Detect which cell encompasses the target text, then output its [x, y] center coordinate. 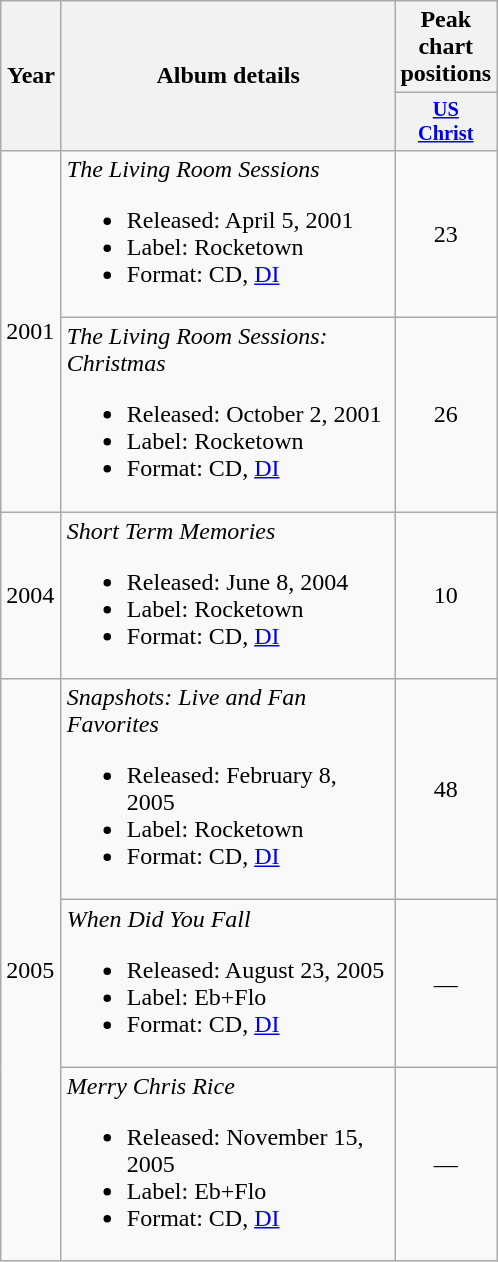
Short Term MemoriesReleased: June 8, 2004Label: RocketownFormat: CD, DI [228, 596]
Peak chart positions [446, 47]
Snapshots: Live and Fan FavoritesReleased: February 8, 2005Label: RocketownFormat: CD, DI [228, 790]
Merry Chris RiceReleased: November 15, 2005Label: Eb+FloFormat: CD, DI [228, 1164]
Year [32, 76]
2005 [32, 970]
The Living Room Sessions: ChristmasReleased: October 2, 2001Label: RocketownFormat: CD, DI [228, 415]
10 [446, 596]
26 [446, 415]
The Living Room SessionsReleased: April 5, 2001Label: RocketownFormat: CD, DI [228, 234]
2004 [32, 596]
23 [446, 234]
Album details [228, 76]
When Did You FallReleased: August 23, 2005Label: Eb+FloFormat: CD, DI [228, 984]
48 [446, 790]
US Christ [446, 122]
2001 [32, 330]
